Capture the cell that displays the provided text and extract its (x, y) central coordinate. 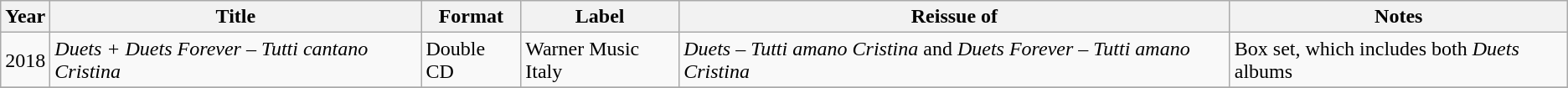
Reissue of (955, 17)
Box set, which includes both Duets albums (1399, 60)
Year (25, 17)
Title (236, 17)
Duets – Tutti amano Cristina and Duets Forever – Tutti amano Cristina (955, 60)
2018 (25, 60)
Warner Music Italy (600, 60)
Notes (1399, 17)
Double CD (471, 60)
Label (600, 17)
Duets + Duets Forever – Tutti cantano Cristina (236, 60)
Format (471, 17)
